Scan for the cell matching the given text and deliver its [X, Y] coordinate at center. 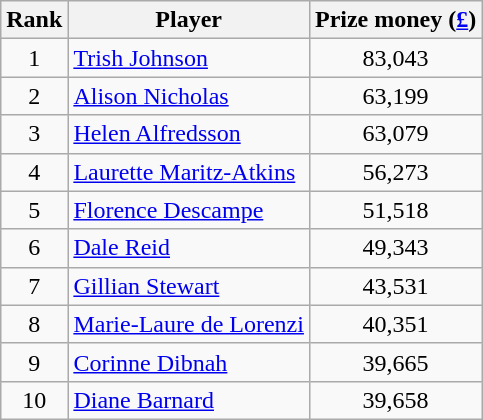
3 [34, 134]
Gillian Stewart [189, 286]
56,273 [395, 172]
Corinne Dibnah [189, 362]
10 [34, 400]
Prize money (£) [395, 20]
Player [189, 20]
5 [34, 210]
63,079 [395, 134]
9 [34, 362]
40,351 [395, 324]
4 [34, 172]
Trish Johnson [189, 58]
2 [34, 96]
63,199 [395, 96]
Rank [34, 20]
39,665 [395, 362]
43,531 [395, 286]
Helen Alfredsson [189, 134]
Florence Descampe [189, 210]
Dale Reid [189, 248]
51,518 [395, 210]
8 [34, 324]
Alison Nicholas [189, 96]
7 [34, 286]
Laurette Maritz-Atkins [189, 172]
1 [34, 58]
6 [34, 248]
Marie-Laure de Lorenzi [189, 324]
39,658 [395, 400]
83,043 [395, 58]
Diane Barnard [189, 400]
49,343 [395, 248]
